Search for the cell housing the specified text and yield its [x, y] center coordinate. 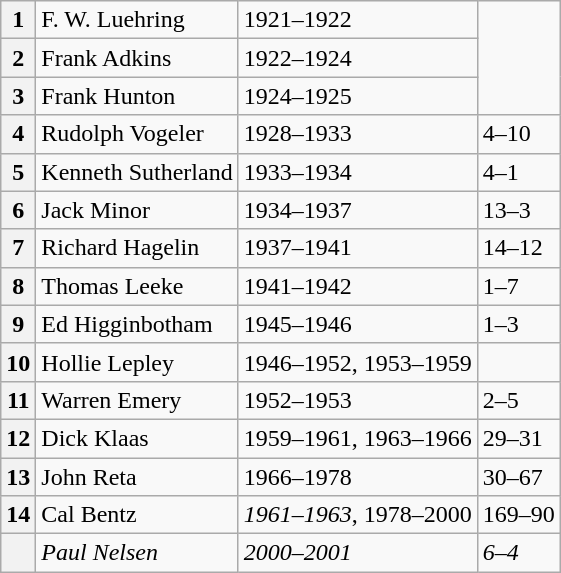
Frank Adkins [137, 58]
1924–1925 [358, 96]
Kenneth Sutherland [137, 172]
9 [18, 324]
4 [18, 134]
1 [18, 20]
Dick Klaas [137, 438]
1952–1953 [358, 400]
Hollie Lepley [137, 362]
1937–1941 [358, 248]
11 [18, 400]
6 [18, 210]
1945–1946 [358, 324]
Paul Nelsen [137, 553]
29–31 [518, 438]
1–7 [518, 286]
1928–1933 [358, 134]
John Reta [137, 477]
8 [18, 286]
F. W. Luehring [137, 20]
7 [18, 248]
30–67 [518, 477]
3 [18, 96]
Cal Bentz [137, 515]
Rudolph Vogeler [137, 134]
Frank Hunton [137, 96]
1959–1961, 1963–1966 [358, 438]
6–4 [518, 553]
13 [18, 477]
4–10 [518, 134]
1933–1934 [358, 172]
2–5 [518, 400]
5 [18, 172]
169–90 [518, 515]
Thomas Leeke [137, 286]
1–3 [518, 324]
12 [18, 438]
2000–2001 [358, 553]
1941–1942 [358, 286]
2 [18, 58]
1966–1978 [358, 477]
Jack Minor [137, 210]
1921–1922 [358, 20]
14 [18, 515]
14–12 [518, 248]
13–3 [518, 210]
1961–1963, 1978–2000 [358, 515]
1946–1952, 1953–1959 [358, 362]
10 [18, 362]
Richard Hagelin [137, 248]
4–1 [518, 172]
1934–1937 [358, 210]
Warren Emery [137, 400]
1922–1924 [358, 58]
Ed Higginbotham [137, 324]
